Return [X, Y] of the center of cell containing provided text 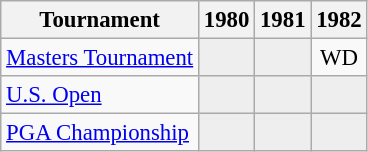
1982 [339, 20]
1980 [227, 20]
U.S. Open [100, 95]
1981 [283, 20]
PGA Championship [100, 133]
Masters Tournament [100, 58]
Tournament [100, 20]
WD [339, 58]
